From the cell containing the given text, extract its center point as [X, Y] coordinate. 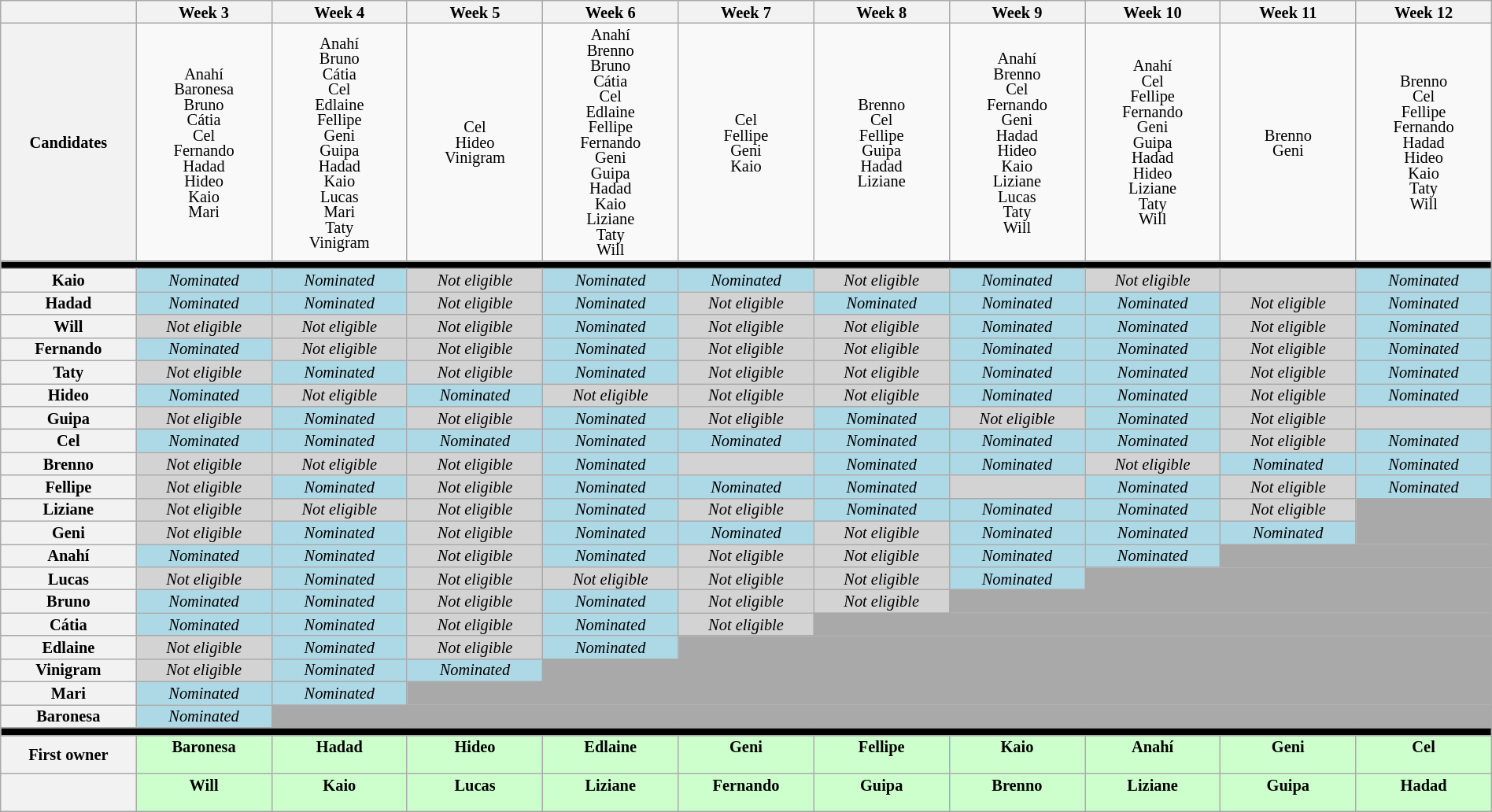
BrennoCelFellipeFernandoHadadHideoKaioTatyWill [1424, 142]
Mari [68, 692]
Cátia [68, 625]
Vinigram [68, 670]
Week 4 [339, 11]
AnahíCelFellipeFernandoGeniGuipaHadadHideoLizianeTatyWill [1152, 142]
AnahíBrunoCátiaCelEdlaineFellipeGeniGuipaHadadKaioLucasMariTatyVinigram [339, 142]
Week 3 [204, 11]
AnahíBaronesaBrunoCátiaCelFernandoHadadHideoKaioMari [204, 142]
Week 6 [611, 11]
Week 5 [475, 11]
Week 10 [1152, 11]
Candidates [68, 142]
Taty [68, 371]
AnahíBrennoCelFernandoGeniHadadHideoKaioLizianeLucasTatyWill [1017, 142]
BrennoGeni [1288, 142]
AnahíBrennoBrunoCátiaCelEdlaineFellipeFernandoGeniGuipaHadadKaioLizianeTatyWill [611, 142]
Bruno [68, 601]
CelHideoVinigram [475, 142]
Week 12 [1424, 11]
CelFellipeGeniKaio [746, 142]
First owner [68, 754]
Week 11 [1288, 11]
Week 9 [1017, 11]
Week 7 [746, 11]
BrennoCelFellipeGuipaHadadLiziane [881, 142]
Week 8 [881, 11]
